For the text-containing cell, return its midpoint in [x, y] coordinate format. 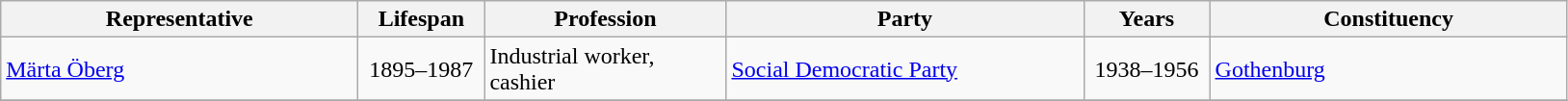
1938–1956 [1146, 69]
Social Democratic Party [905, 69]
Constituency [1389, 19]
Gothenburg [1389, 69]
Years [1146, 19]
Representative [179, 19]
Party [905, 19]
Lifespan [422, 19]
Profession [605, 19]
Industrial worker, cashier [605, 69]
1895–1987 [422, 69]
Märta Öberg [179, 69]
